Search for the cell housing the specified text and yield its [x, y] center coordinate. 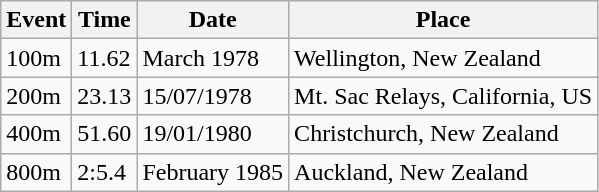
Event [36, 20]
February 1985 [213, 172]
Time [104, 20]
200m [36, 96]
March 1978 [213, 58]
2:5.4 [104, 172]
15/07/1978 [213, 96]
Wellington, New Zealand [444, 58]
Date [213, 20]
800m [36, 172]
Auckland, New Zealand [444, 172]
Mt. Sac Relays, California, US [444, 96]
Place [444, 20]
11.62 [104, 58]
100m [36, 58]
51.60 [104, 134]
23.13 [104, 96]
Christchurch, New Zealand [444, 134]
19/01/1980 [213, 134]
400m [36, 134]
